Extract the [x, y] coordinate from the center of the cell holding the provided text.  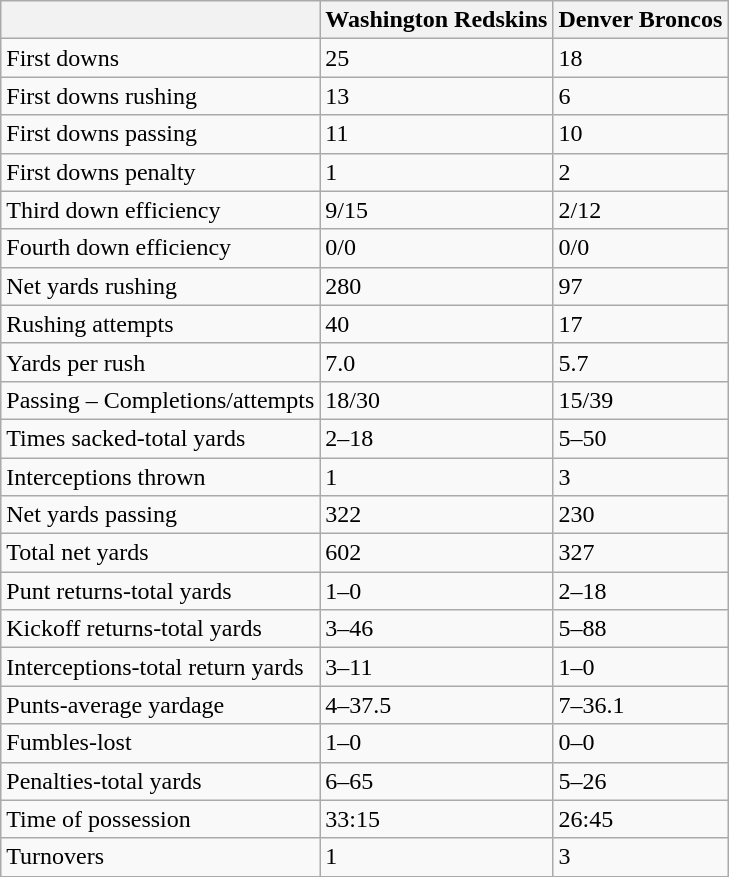
33:15 [436, 819]
5–50 [640, 438]
7–36.1 [640, 705]
9/15 [436, 210]
5–88 [640, 629]
13 [436, 96]
Net yards rushing [160, 286]
2/12 [640, 210]
Third down efficiency [160, 210]
7.0 [436, 362]
18/30 [436, 400]
5–26 [640, 781]
6 [640, 96]
2 [640, 172]
4–37.5 [436, 705]
3–46 [436, 629]
Net yards passing [160, 515]
280 [436, 286]
Passing – Completions/attempts [160, 400]
18 [640, 58]
Rushing attempts [160, 324]
0–0 [640, 743]
Penalties-total yards [160, 781]
327 [640, 553]
26:45 [640, 819]
17 [640, 324]
Turnovers [160, 857]
Punt returns-total yards [160, 591]
3–11 [436, 667]
25 [436, 58]
602 [436, 553]
Interceptions thrown [160, 477]
Punts-average yardage [160, 705]
11 [436, 134]
Yards per rush [160, 362]
Fourth down efficiency [160, 248]
322 [436, 515]
First downs [160, 58]
Total net yards [160, 553]
Times sacked-total yards [160, 438]
230 [640, 515]
First downs rushing [160, 96]
Fumbles-lost [160, 743]
40 [436, 324]
Time of possession [160, 819]
97 [640, 286]
Kickoff returns-total yards [160, 629]
Denver Broncos [640, 20]
First downs passing [160, 134]
10 [640, 134]
6–65 [436, 781]
First downs penalty [160, 172]
Interceptions-total return yards [160, 667]
5.7 [640, 362]
Washington Redskins [436, 20]
15/39 [640, 400]
